Return [x, y] of the center of cell containing provided text 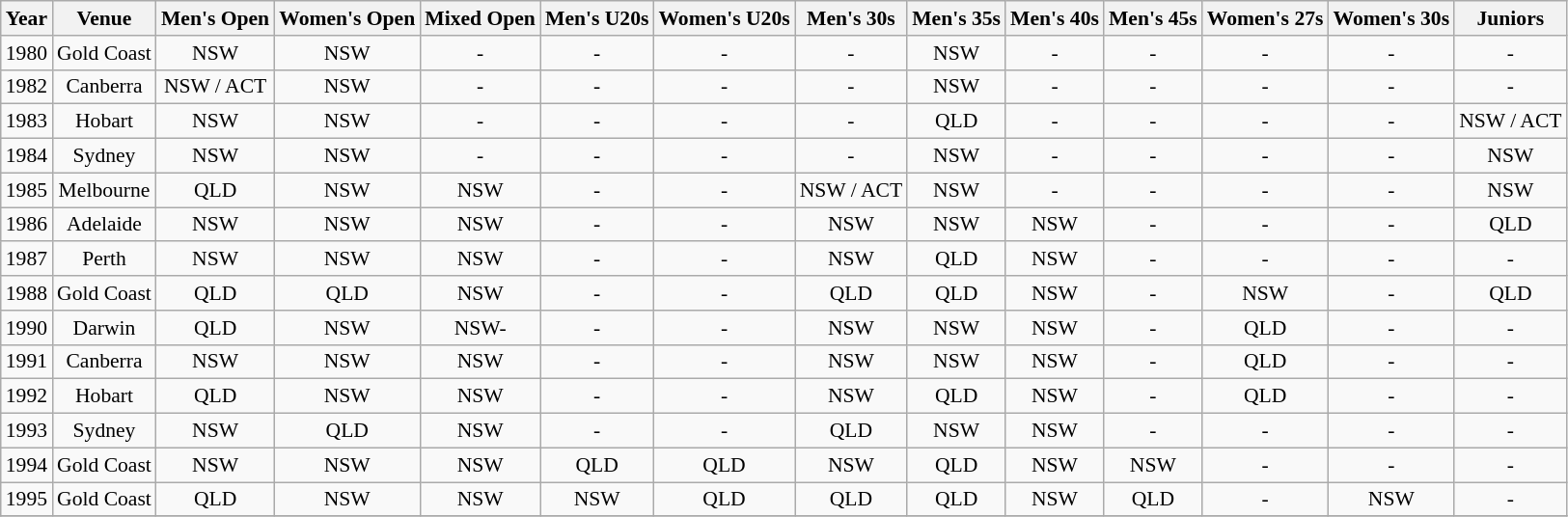
Melbourne [104, 190]
Women's U20s [724, 18]
NSW- [481, 328]
Men's Open [215, 18]
Women's 27s [1266, 18]
1982 [27, 87]
Juniors [1510, 18]
1987 [27, 259]
Men's 40s [1055, 18]
Adelaide [104, 225]
Men's 35s [956, 18]
1993 [27, 431]
Mixed Open [481, 18]
Men's 45s [1153, 18]
1988 [27, 293]
Men's 30s [851, 18]
1991 [27, 362]
Women's 30s [1391, 18]
1985 [27, 190]
Darwin [104, 328]
Venue [104, 18]
Women's Open [347, 18]
1995 [27, 500]
1983 [27, 122]
1990 [27, 328]
Perth [104, 259]
Men's U20s [596, 18]
Year [27, 18]
1984 [27, 156]
1980 [27, 53]
1986 [27, 225]
1992 [27, 396]
1994 [27, 465]
